Locate the cell with the specified text and output its [X, Y] center coordinate. 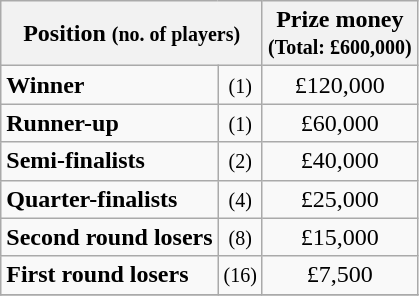
£25,000 [340, 199]
Second round losers [110, 237]
Winner [110, 85]
£15,000 [340, 237]
First round losers [110, 275]
£120,000 [340, 85]
(8) [240, 237]
Semi-finalists [110, 161]
£60,000 [340, 123]
(4) [240, 199]
Runner-up [110, 123]
(2) [240, 161]
(16) [240, 275]
Prize money(Total: £600,000) [340, 34]
Position (no. of players) [132, 34]
Quarter-finalists [110, 199]
£7,500 [340, 275]
£40,000 [340, 161]
